Capture the cell that displays the provided text and extract its (x, y) central coordinate. 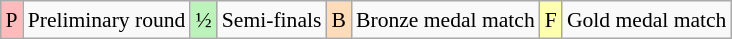
P (12, 20)
Semi-finals (272, 20)
Bronze medal match (446, 20)
Preliminary round (107, 20)
F (551, 20)
B (338, 20)
½ (203, 20)
Gold medal match (647, 20)
